Capture the cell that displays the provided text and extract its (X, Y) central coordinate. 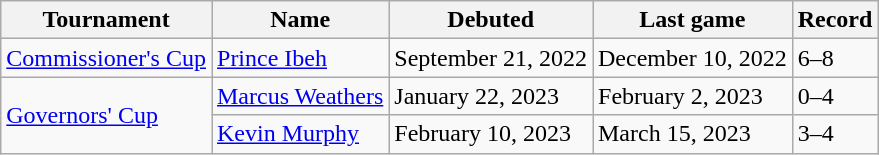
March 15, 2023 (692, 134)
Commissioner's Cup (106, 58)
Record (835, 20)
0–4 (835, 96)
6–8 (835, 58)
Tournament (106, 20)
Prince Ibeh (300, 58)
Governors' Cup (106, 115)
Marcus Weathers (300, 96)
February 10, 2023 (491, 134)
December 10, 2022 (692, 58)
February 2, 2023 (692, 96)
January 22, 2023 (491, 96)
Name (300, 20)
Kevin Murphy (300, 134)
September 21, 2022 (491, 58)
3–4 (835, 134)
Debuted (491, 20)
Last game (692, 20)
